Output the [X, Y] coordinate of the center of the cell containing the given text.  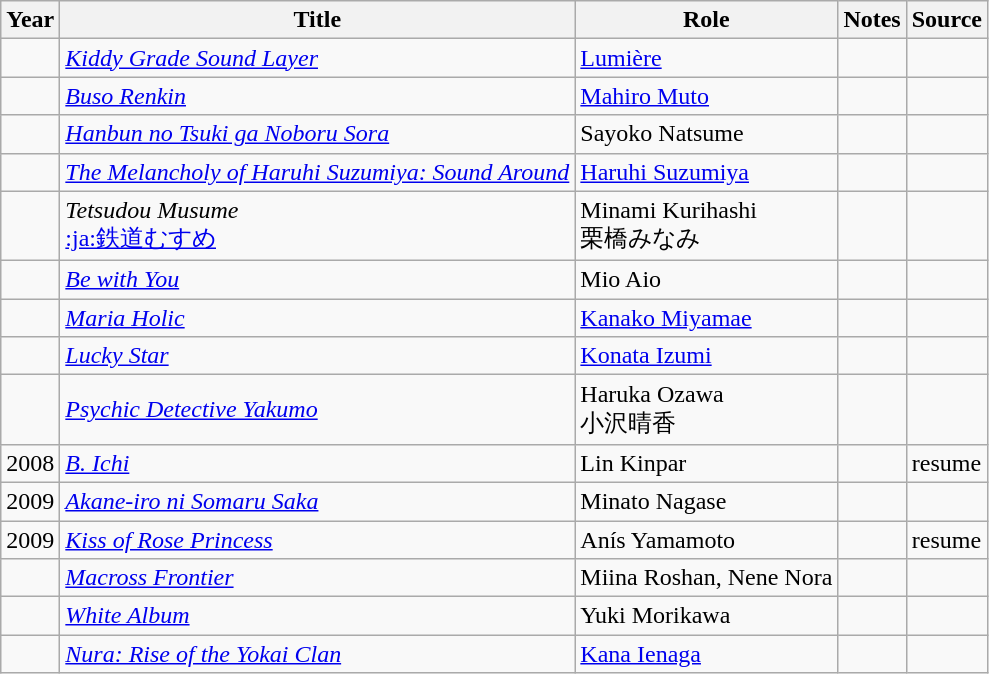
Minato Nagase [706, 501]
Psychic Detective Yakumo [318, 410]
Minami Kurihashi栗橋みなみ [706, 226]
Anís Yamamoto [706, 539]
Sayoko Natsume [706, 134]
Year [30, 20]
Kanako Miyamae [706, 318]
Buso Renkin [318, 96]
Source [946, 20]
Kiss of Rose Princess [318, 539]
Role [706, 20]
Nura: Rise of the Yokai Clan [318, 654]
Lin Kinpar [706, 463]
Lucky Star [318, 356]
Mahiro Muto [706, 96]
Miina Roshan, Nene Nora [706, 578]
Akane-iro ni Somaru Saka [318, 501]
Title [318, 20]
Yuki Morikawa [706, 616]
Haruhi Suzumiya [706, 172]
B. Ichi [318, 463]
Macross Frontier [318, 578]
Kiddy Grade Sound Layer [318, 58]
Lumière [706, 58]
Hanbun no Tsuki ga Noboru Sora [318, 134]
The Melancholy of Haruhi Suzumiya: Sound Around [318, 172]
Tetsudou Musume:ja:鉄道むすめ [318, 226]
White Album [318, 616]
Be with You [318, 280]
Mio Aio [706, 280]
Konata Izumi [706, 356]
Kana Ienaga [706, 654]
Notes [872, 20]
2008 [30, 463]
Maria Holic [318, 318]
Haruka Ozawa小沢晴香 [706, 410]
